For the text-containing cell, return its midpoint in (x, y) coordinate format. 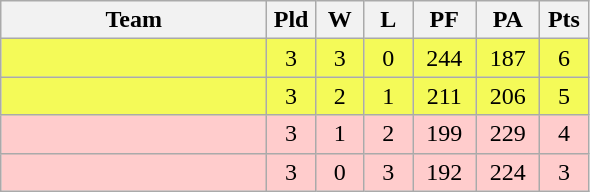
211 (444, 96)
199 (444, 134)
Team (134, 20)
W (340, 20)
PF (444, 20)
187 (508, 58)
PA (508, 20)
Pld (292, 20)
229 (508, 134)
224 (508, 172)
192 (444, 172)
4 (564, 134)
244 (444, 58)
Pts (564, 20)
206 (508, 96)
5 (564, 96)
6 (564, 58)
L (388, 20)
